For the text-containing cell, return its midpoint in [X, Y] coordinate format. 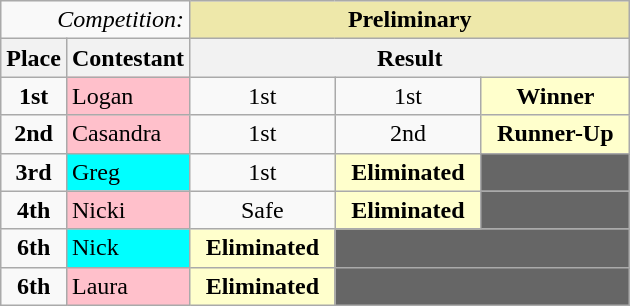
Greg [128, 172]
Logan [128, 96]
Laura [128, 286]
Competition: [96, 20]
Casandra [128, 134]
Winner [556, 96]
Preliminary [410, 20]
Safe [263, 210]
Place [34, 58]
Runner-Up [556, 134]
4th [34, 210]
Result [410, 58]
3rd [34, 172]
Nicki [128, 210]
Contestant [128, 58]
Nick [128, 248]
